Search for the cell housing the specified text and yield its (x, y) center coordinate. 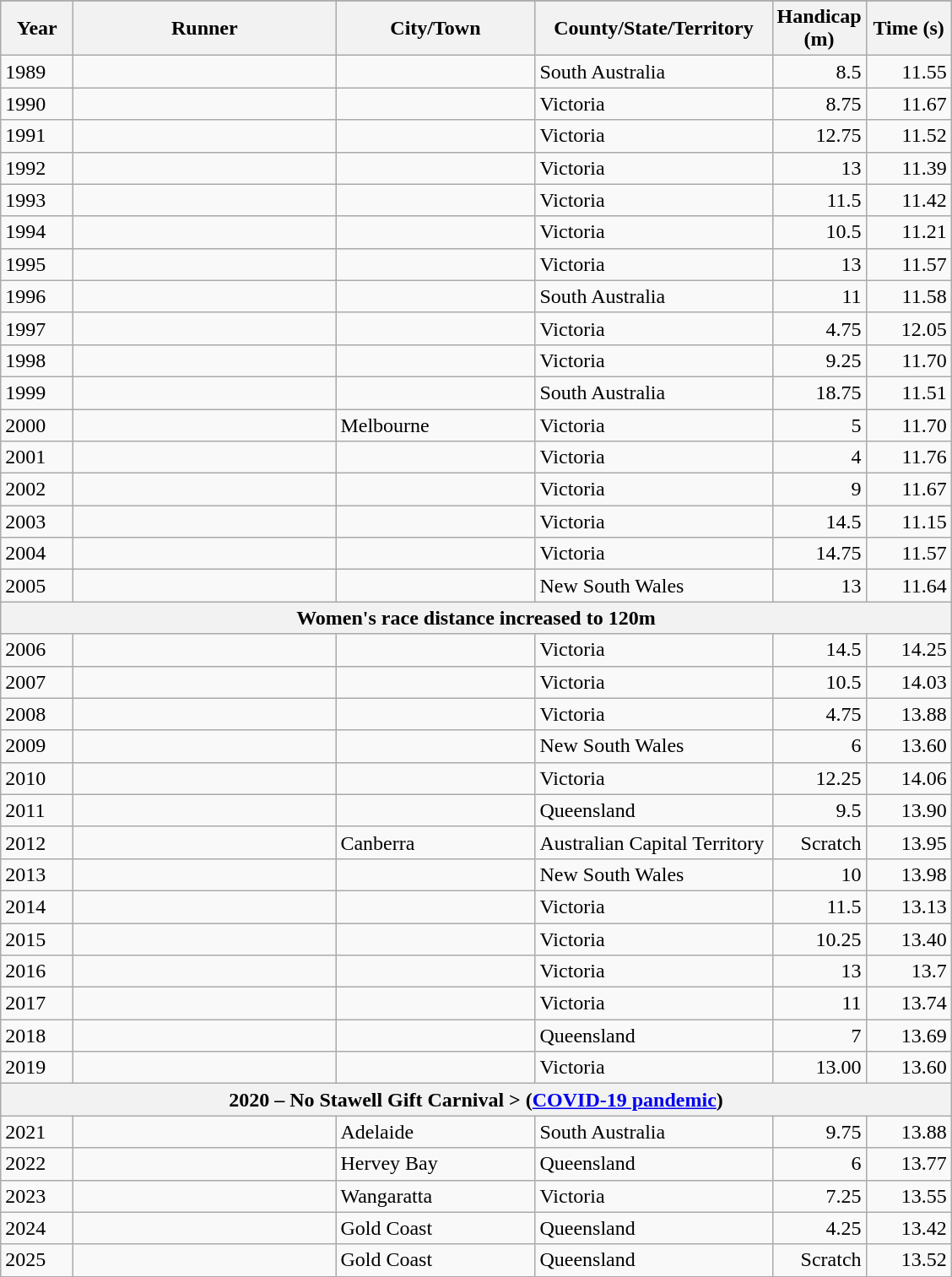
2019 (37, 1068)
12.05 (908, 328)
18.75 (819, 392)
1991 (37, 136)
Canberra (435, 842)
1989 (37, 72)
Women's race distance increased to 120m (476, 618)
11.55 (908, 72)
9 (819, 490)
13.95 (908, 842)
11.21 (908, 232)
13.52 (908, 1260)
2010 (37, 778)
2011 (37, 810)
2008 (37, 714)
2005 (37, 586)
2013 (37, 874)
2001 (37, 457)
13.90 (908, 810)
13.69 (908, 1036)
7.25 (819, 1196)
13.40 (908, 939)
1995 (37, 264)
Australian Capital Territory (653, 842)
2024 (37, 1228)
2003 (37, 522)
2009 (37, 746)
7 (819, 1036)
2020 – No Stawell Gift Carnival > (COVID-19 pandemic) (476, 1100)
Runner (204, 29)
City/Town (435, 29)
11.64 (908, 586)
1996 (37, 296)
1997 (37, 328)
11.52 (908, 136)
12.25 (819, 778)
8.5 (819, 72)
13.55 (908, 1196)
2016 (37, 971)
11.39 (908, 168)
2023 (37, 1196)
14.03 (908, 682)
2015 (37, 939)
Handicap (m) (819, 29)
13.74 (908, 1004)
13.00 (819, 1068)
14.75 (819, 554)
1993 (37, 200)
2006 (37, 650)
2021 (37, 1132)
Hervey Bay (435, 1164)
Year (37, 29)
9.75 (819, 1132)
Time (s) (908, 29)
10 (819, 874)
1992 (37, 168)
2014 (37, 906)
9.5 (819, 810)
2025 (37, 1260)
Wangaratta (435, 1196)
2000 (37, 425)
2002 (37, 490)
4.25 (819, 1228)
13.98 (908, 874)
13.77 (908, 1164)
1998 (37, 360)
10.25 (819, 939)
14.06 (908, 778)
2018 (37, 1036)
11.42 (908, 200)
13.42 (908, 1228)
11.51 (908, 392)
2012 (37, 842)
2022 (37, 1164)
1999 (37, 392)
5 (819, 425)
1990 (37, 104)
8.75 (819, 104)
2004 (37, 554)
11.58 (908, 296)
11.15 (908, 522)
4 (819, 457)
9.25 (819, 360)
1994 (37, 232)
Melbourne (435, 425)
County/State/Territory (653, 29)
12.75 (819, 136)
2007 (37, 682)
2017 (37, 1004)
13.13 (908, 906)
13.7 (908, 971)
14.25 (908, 650)
Adelaide (435, 1132)
11.76 (908, 457)
